Search for the cell housing the specified text and yield its [x, y] center coordinate. 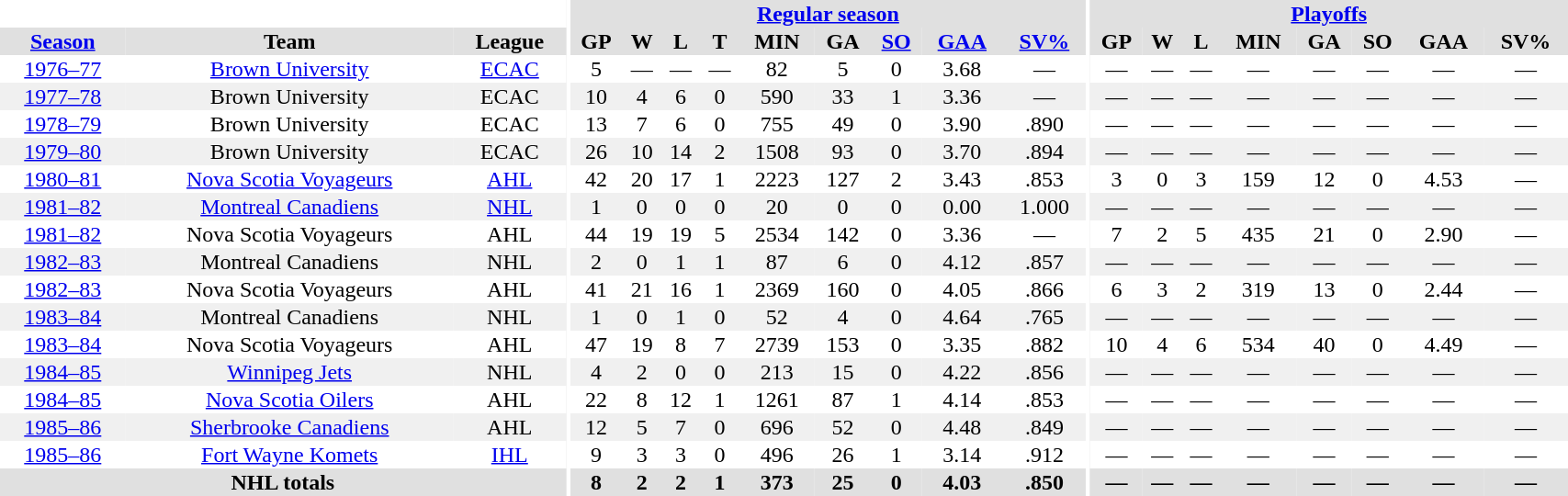
.894 [1045, 152]
127 [843, 179]
159 [1258, 179]
4.03 [962, 482]
Fort Wayne Komets [290, 455]
1.000 [1045, 207]
.765 [1045, 317]
590 [777, 96]
4.64 [962, 317]
NHL totals [283, 482]
T [719, 41]
IHL [510, 455]
.866 [1045, 289]
Winnipeg Jets [290, 372]
17 [681, 179]
9 [595, 455]
47 [595, 344]
Nova Scotia Oilers [290, 400]
4.53 [1443, 179]
1976–77 [62, 69]
3.90 [962, 124]
.857 [1045, 262]
93 [843, 152]
3.43 [962, 179]
4.12 [962, 262]
14 [681, 152]
755 [777, 124]
41 [595, 289]
2534 [777, 234]
15 [843, 372]
696 [777, 427]
Playoffs [1328, 14]
160 [843, 289]
1978–79 [62, 124]
16 [681, 289]
2.44 [1443, 289]
22 [595, 400]
0.00 [962, 207]
Season [62, 41]
534 [1258, 344]
2739 [777, 344]
42 [595, 179]
153 [843, 344]
.890 [1045, 124]
.850 [1045, 482]
.856 [1045, 372]
4.48 [962, 427]
4.22 [962, 372]
1979–80 [62, 152]
319 [1258, 289]
213 [777, 372]
3.14 [962, 455]
25 [843, 482]
2.90 [1443, 234]
142 [843, 234]
2369 [777, 289]
.912 [1045, 455]
3.70 [962, 152]
.882 [1045, 344]
2223 [777, 179]
3.35 [962, 344]
82 [777, 69]
496 [777, 455]
1261 [777, 400]
44 [595, 234]
League [510, 41]
373 [777, 482]
3.68 [962, 69]
4.05 [962, 289]
Team [290, 41]
.849 [1045, 427]
49 [843, 124]
435 [1258, 234]
33 [843, 96]
4.49 [1443, 344]
4.14 [962, 400]
1508 [777, 152]
40 [1325, 344]
1977–78 [62, 96]
Regular season [828, 14]
1980–81 [62, 179]
Sherbrooke Canadiens [290, 427]
